Output the (X, Y) coordinate of the center of the cell containing the given text.  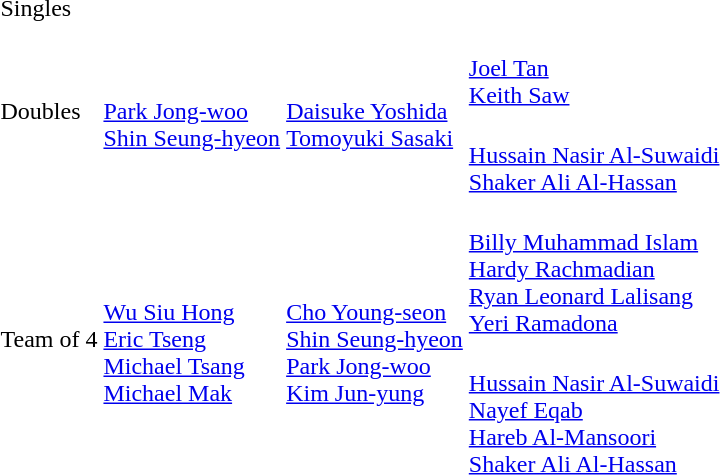
Daisuke YoshidaTomoyuki Sasaki (375, 112)
Park Jong-wooShin Seung-hyeon (192, 112)
